Scan for the cell matching the given text and deliver its (X, Y) coordinate at center. 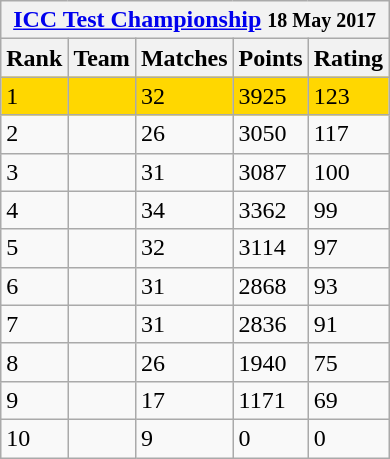
3050 (270, 134)
10 (34, 438)
3087 (270, 172)
117 (348, 134)
Rating (348, 58)
91 (348, 324)
99 (348, 210)
75 (348, 362)
Matches (184, 58)
69 (348, 400)
7 (34, 324)
6 (34, 286)
3925 (270, 96)
3362 (270, 210)
2868 (270, 286)
8 (34, 362)
123 (348, 96)
Rank (34, 58)
97 (348, 248)
93 (348, 286)
34 (184, 210)
3 (34, 172)
17 (184, 400)
2836 (270, 324)
Team (102, 58)
1171 (270, 400)
Points (270, 58)
100 (348, 172)
4 (34, 210)
ICC Test Championship 18 May 2017 (195, 20)
5 (34, 248)
1940 (270, 362)
3114 (270, 248)
2 (34, 134)
1 (34, 96)
